Identify which cell holds the provided text, then report its [X, Y] central coordinate. 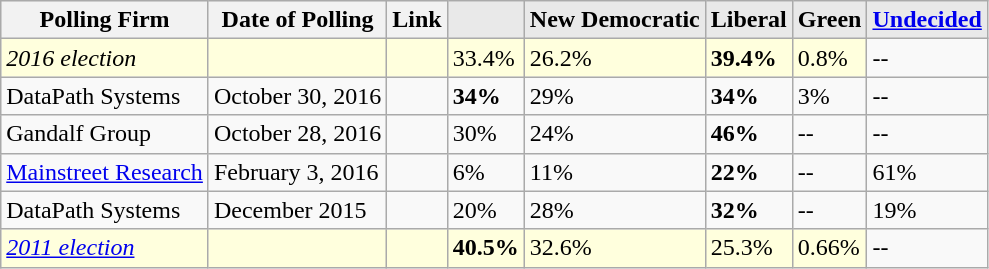
29% [614, 96]
December 2015 [297, 210]
Mainstreet Research [105, 172]
30% [486, 134]
Green [830, 20]
32.6% [614, 248]
22% [748, 172]
19% [927, 210]
25.3% [748, 248]
46% [748, 134]
New Democratic [614, 20]
24% [614, 134]
October 30, 2016 [297, 96]
Polling Firm [105, 20]
26.2% [614, 58]
11% [614, 172]
Date of Polling [297, 20]
39.4% [748, 58]
2011 election [105, 248]
Liberal [748, 20]
20% [486, 210]
0.8% [830, 58]
0.66% [830, 248]
61% [927, 172]
32% [748, 210]
Link [417, 20]
Undecided [927, 20]
3% [830, 96]
October 28, 2016 [297, 134]
28% [614, 210]
Gandalf Group [105, 134]
February 3, 2016 [297, 172]
40.5% [486, 248]
33.4% [486, 58]
6% [486, 172]
2016 election [105, 58]
